Provide the (x, y) coordinate of the cell's center where the given text is located.  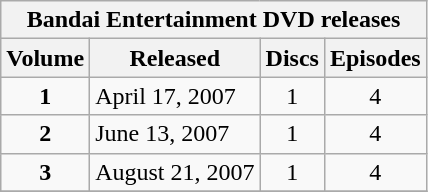
Discs (292, 58)
Episodes (375, 58)
Released (175, 58)
Volume (46, 58)
Bandai Entertainment DVD releases (214, 20)
August 21, 2007 (175, 172)
June 13, 2007 (175, 134)
2 (46, 134)
April 17, 2007 (175, 96)
3 (46, 172)
